Capture the cell that displays the provided text and extract its (X, Y) central coordinate. 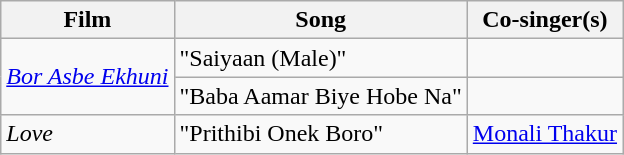
"Baba Aamar Biye Hobe Na" (320, 96)
"Prithibi Onek Boro" (320, 134)
"Saiyaan (Male)" (320, 58)
Love (88, 134)
Monali Thakur (544, 134)
Film (88, 20)
Co-singer(s) (544, 20)
Bor Asbe Ekhuni (88, 77)
Song (320, 20)
